Scan for the cell matching the given text and deliver its [x, y] coordinate at center. 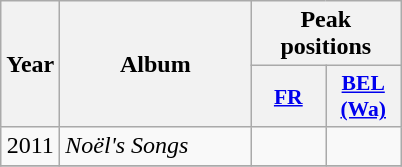
2011 [30, 146]
BEL (Wa) [364, 96]
Album [156, 64]
Peak positions [326, 34]
Noël's Songs [156, 146]
Year [30, 64]
FR [288, 96]
